Pinpoint the cell where the given text exists, returning its (x, y) midpoint coordinate. 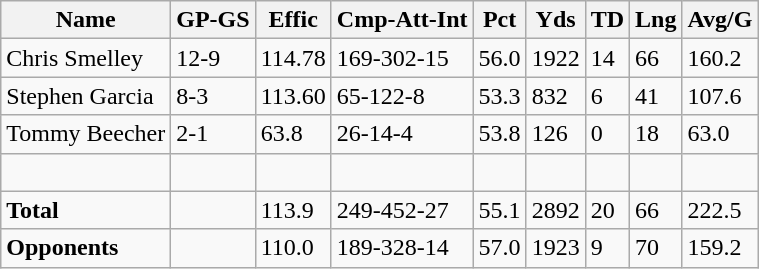
Total (86, 210)
113.9 (293, 210)
TD (607, 20)
56.0 (500, 58)
Opponents (86, 248)
41 (656, 96)
249-452-27 (402, 210)
114.78 (293, 58)
0 (607, 134)
6 (607, 96)
55.1 (500, 210)
189-328-14 (402, 248)
169-302-15 (402, 58)
9 (607, 248)
53.3 (500, 96)
Stephen Garcia (86, 96)
Pct (500, 20)
Yds (556, 20)
160.2 (720, 58)
Avg/G (720, 20)
Cmp-Att-Int (402, 20)
126 (556, 134)
26-14-4 (402, 134)
2892 (556, 210)
65-122-8 (402, 96)
63.0 (720, 134)
14 (607, 58)
Tommy Beecher (86, 134)
63.8 (293, 134)
12-9 (213, 58)
70 (656, 248)
110.0 (293, 248)
20 (607, 210)
832 (556, 96)
57.0 (500, 248)
18 (656, 134)
Name (86, 20)
159.2 (720, 248)
Effic (293, 20)
1923 (556, 248)
222.5 (720, 210)
GP-GS (213, 20)
113.60 (293, 96)
107.6 (720, 96)
Chris Smelley (86, 58)
Lng (656, 20)
53.8 (500, 134)
1922 (556, 58)
8-3 (213, 96)
2-1 (213, 134)
